Determine the (x, y) coordinate at the center of the cell enclosing the given text.  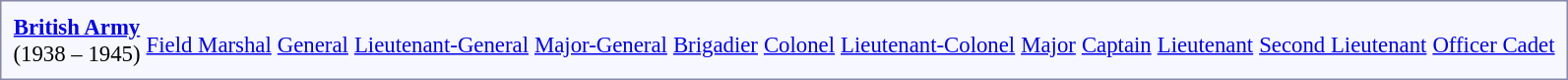
Field Marshal (209, 43)
Captain (1116, 43)
Officer Cadet (1494, 43)
Lieutenant (1205, 43)
General (313, 43)
Colonel (799, 43)
Lieutenant-General (441, 43)
Lieutenant-Colonel (928, 43)
Major (1049, 43)
Second Lieutenant (1343, 43)
Brigadier (715, 43)
British Army(1938 – 1945) (77, 40)
Major-General (600, 43)
